For the text-containing cell, return its midpoint in (X, Y) coordinate format. 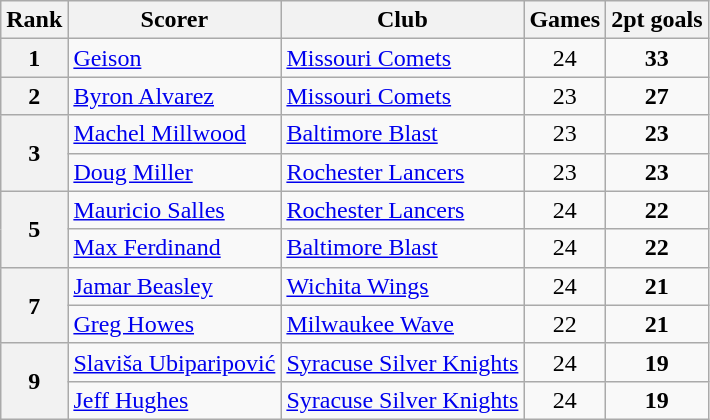
Max Ferdinand (174, 248)
Games (565, 20)
Scorer (174, 20)
Slaviša Ubiparipović (174, 362)
Machel Millwood (174, 134)
7 (34, 305)
Mauricio Salles (174, 210)
2pt goals (657, 20)
5 (34, 229)
Greg Howes (174, 324)
Milwaukee Wave (402, 324)
Geison (174, 58)
3 (34, 153)
Doug Miller (174, 172)
9 (34, 381)
Jamar Beasley (174, 286)
33 (657, 58)
Byron Alvarez (174, 96)
Wichita Wings (402, 286)
27 (657, 96)
Jeff Hughes (174, 400)
1 (34, 58)
Club (402, 20)
Rank (34, 20)
2 (34, 96)
